Scan for the cell matching the given text and deliver its [x, y] coordinate at center. 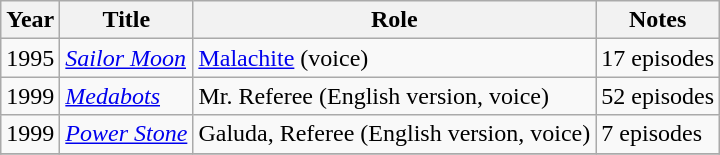
Sailor Moon [126, 58]
Title [126, 20]
7 episodes [658, 134]
Malachite (voice) [394, 58]
Notes [658, 20]
Galuda, Referee (English version, voice) [394, 134]
Mr. Referee (English version, voice) [394, 96]
Power Stone [126, 134]
Role [394, 20]
1995 [30, 58]
52 episodes [658, 96]
Year [30, 20]
Medabots [126, 96]
17 episodes [658, 58]
